Detect which cell encompasses the target text, then output its (X, Y) center coordinate. 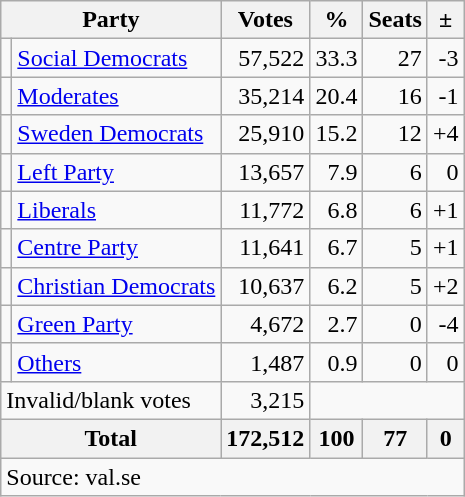
11,641 (266, 248)
11,772 (266, 210)
35,214 (266, 96)
3,215 (266, 400)
-3 (446, 58)
10,637 (266, 286)
Seats (395, 20)
7.9 (336, 172)
Centre Party (116, 248)
6.8 (336, 210)
100 (336, 438)
Christian Democrats (116, 286)
33.3 (336, 58)
27 (395, 58)
77 (395, 438)
+2 (446, 286)
Sweden Democrats (116, 134)
Green Party (116, 324)
Source: val.se (232, 477)
Others (116, 362)
Liberals (116, 210)
Party (111, 20)
13,657 (266, 172)
1,487 (266, 362)
0.9 (336, 362)
2.7 (336, 324)
4,672 (266, 324)
Social Democrats (116, 58)
20.4 (336, 96)
+4 (446, 134)
± (446, 20)
25,910 (266, 134)
6.2 (336, 286)
% (336, 20)
Moderates (116, 96)
15.2 (336, 134)
Total (111, 438)
172,512 (266, 438)
-1 (446, 96)
57,522 (266, 58)
16 (395, 96)
Invalid/blank votes (111, 400)
6.7 (336, 248)
12 (395, 134)
Left Party (116, 172)
-4 (446, 324)
Votes (266, 20)
